Output the [X, Y] coordinate of the center of the cell containing the given text.  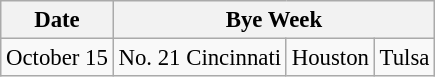
Bye Week [274, 20]
No. 21 Cincinnati [200, 58]
Tulsa [404, 58]
Date [57, 20]
October 15 [57, 58]
Houston [330, 58]
